Output the [x, y] coordinate of the center of the cell containing the given text.  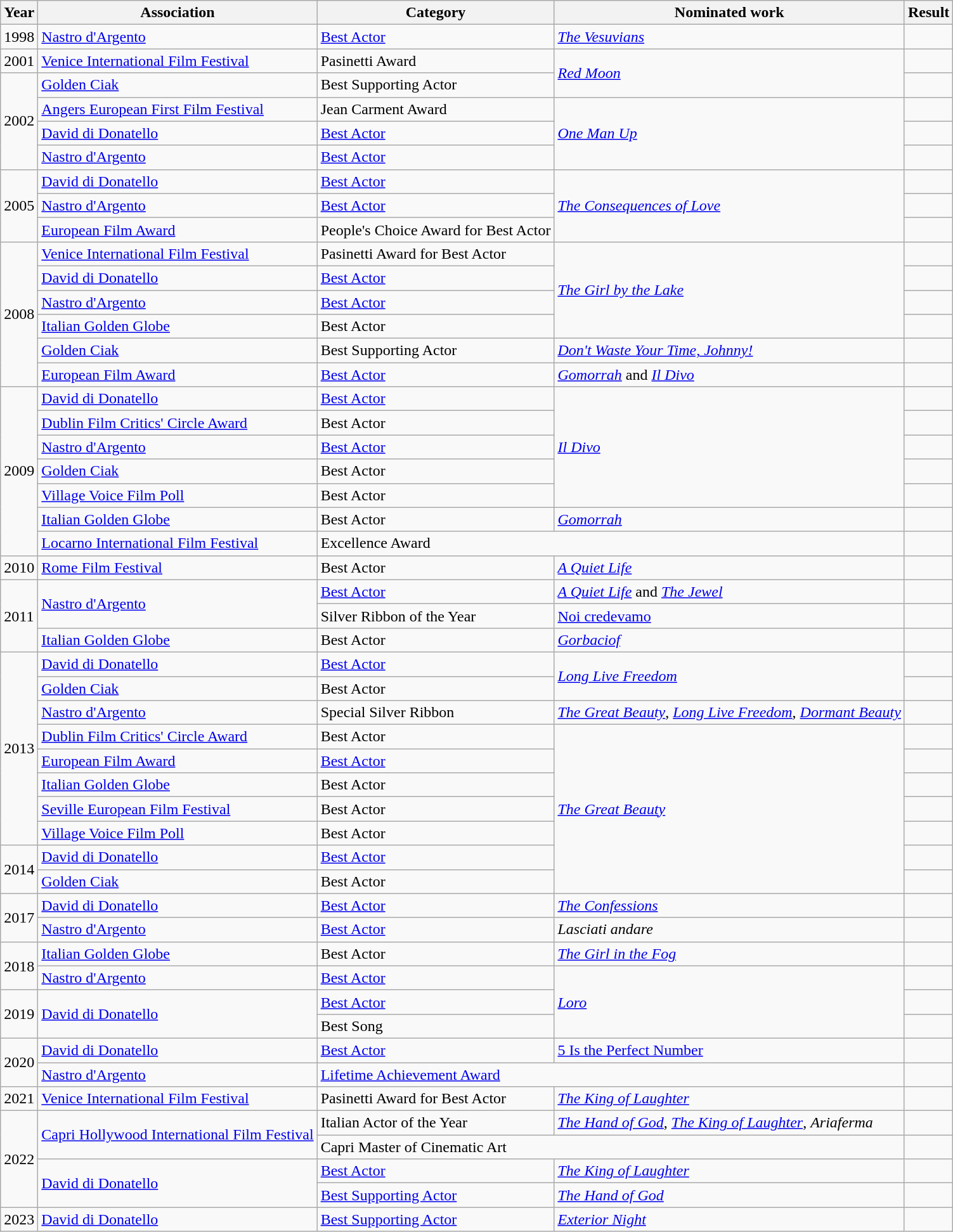
Lasciati andare [729, 930]
The Hand of God [729, 1195]
2009 [19, 471]
Loro [729, 1002]
2010 [19, 567]
Rome Film Festival [178, 567]
Gomorrah [729, 519]
Don't Waste Your Time, Johnny! [729, 351]
The Confessions [729, 905]
2018 [19, 966]
Red Moon [729, 73]
5 Is the Perfect Number [729, 1050]
The Hand of God, The King of Laughter, Ariaferma [729, 1123]
2021 [19, 1099]
Il Divo [729, 447]
2013 [19, 748]
The Vesuvians [729, 37]
A Quiet Life and The Jewel [729, 592]
Category [436, 13]
2020 [19, 1062]
1998 [19, 37]
2005 [19, 205]
Best Song [436, 1026]
Gorbaciof [729, 640]
Lifetime Achievement Award [611, 1075]
Result [928, 13]
Silver Ribbon of the Year [436, 616]
2014 [19, 869]
The Great Beauty [729, 809]
Seville European Film Festival [178, 809]
2019 [19, 1014]
2022 [19, 1159]
Italian Actor of the Year [436, 1123]
2017 [19, 918]
One Man Up [729, 133]
The Girl in the Fog [729, 954]
Capri Hollywood International Film Festival [178, 1135]
The Great Beauty, Long Live Freedom, Dormant Beauty [729, 713]
2008 [19, 314]
Nominated work [729, 13]
Capri Master of Cinematic Art [611, 1147]
Pasinetti Award [436, 61]
Gomorrah and Il Divo [729, 375]
2001 [19, 61]
Year [19, 13]
2002 [19, 121]
Association [178, 13]
Exterior Night [729, 1219]
Jean Carment Award [436, 109]
The Girl by the Lake [729, 290]
Noi credevamo [729, 616]
Locarno International Film Festival [178, 543]
The Consequences of Love [729, 205]
2011 [19, 616]
Long Live Freedom [729, 676]
Angers European First Film Festival [178, 109]
2023 [19, 1219]
Excellence Award [611, 543]
Special Silver Ribbon [436, 713]
A Quiet Life [729, 567]
People's Choice Award for Best Actor [436, 230]
